Pinpoint the cell where the given text exists, returning its [X, Y] midpoint coordinate. 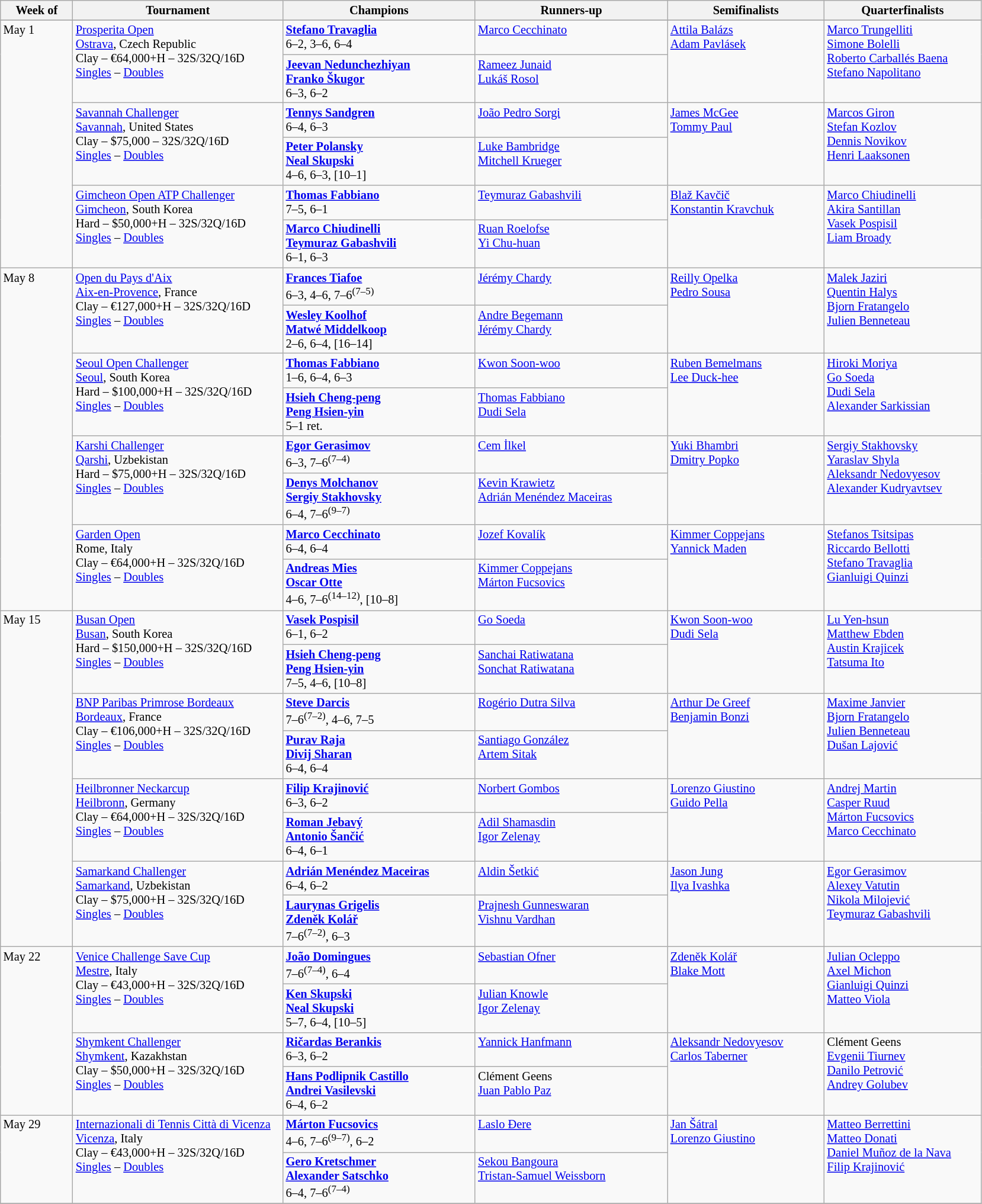
Marco Chiudinelli Teymuraz Gabashvili6–1, 6–3 [379, 243]
Go Soeda [571, 627]
Busan OpenBusan, South Korea Hard – $150,000+H – 32S/32Q/16DSingles – Doubles [178, 651]
Laslo Đere [571, 1134]
Attila Balázs Adam Pavlásek [746, 62]
Stefanos Tsitsipas Riccardo Bellotti Stefano Travaglia Gianluigi Quinzi [903, 567]
Marco Chiudinelli Akira Santillan Vasek Pospisil Liam Broady [903, 226]
Garden OpenRome, Italy Clay – €64,000+H – 32S/32Q/16DSingles – Doubles [178, 567]
Jason Jung Ilya Ivashka [746, 904]
Stefano Travaglia6–2, 3–6, 6–4 [379, 37]
Prosperita OpenOstrava, Czech Republic Clay – €64,000+H – 32S/32Q/16DSingles – Doubles [178, 62]
Maxime Janvier Bjorn Fratangelo Julien Benneteau Dušan Lajović [903, 736]
Jozef Kovalík [571, 542]
Ruben Bemelmans Lee Duck-hee [746, 394]
Yannick Hanfmann [571, 1049]
Kimmer Coppejans Márton Fucsovics [571, 584]
Savannah ChallengerSavannah, United States Clay – $75,000 – 32S/32Q/16DSingles – Doubles [178, 143]
Aleksandr Nedovyesov Carlos Taberner [746, 1073]
Kwon Soon-woo Dudi Sela [746, 651]
Roman Jebavý Antonio Šančić6–4, 6–1 [379, 837]
Yuki Bhambri Dmitry Popko [746, 480]
Ken Skupski Neal Skupski5–7, 6–4, [10–5] [379, 1008]
Runners-up [571, 10]
Kwon Soon-woo [571, 371]
May 22 [37, 1030]
Julian Knowle Igor Zelenay [571, 1008]
Frances Tiafoe6–3, 4–6, 7–6(7–5) [379, 287]
Ruan Roelofse Yi Chu-huan [571, 243]
Filip Krajinović6–3, 6–2 [379, 795]
Jérémy Chardy [571, 287]
Champions [379, 10]
James McGee Tommy Paul [746, 143]
Karshi ChallengerQarshi, Uzbekistan Hard – $75,000+H – 32S/32Q/16DSingles – Doubles [178, 480]
Seoul Open ChallengerSeoul, South Korea Hard – $100,000+H – 32S/32Q/16DSingles – Doubles [178, 394]
Purav Raja Divij Sharan6–4, 6–4 [379, 754]
Hsieh Cheng-peng Peng Hsien-yin7–5, 4–6, [10–8] [379, 669]
Steve Darcis7–6(7–2), 4–6, 7–5 [379, 712]
Arthur De Greef Benjamin Bonzi [746, 736]
Hans Podlipnik Castillo Andrei Vasilevski6–4, 6–2 [379, 1090]
Rameez Junaid Lukáš Rosol [571, 79]
Aldin Šetkić [571, 878]
Tennys Sandgren6–4, 6–3 [379, 120]
Egor Gerasimov Alexey Vatutin Nikola Milojević Teymuraz Gabashvili [903, 904]
Ričardas Berankis6–3, 6–2 [379, 1049]
Teymuraz Gabashvili [571, 203]
Laurynas Grigelis Zdeněk Kolář7–6(7–2), 6–3 [379, 920]
Rogério Dutra Silva [571, 712]
Kevin Krawietz Adrián Menéndez Maceiras [571, 499]
May 29 [37, 1159]
Gimcheon Open ATP ChallengerGimcheon, South Korea Hard – $50,000+H – 32S/32Q/16DSingles – Doubles [178, 226]
Open du Pays d'AixAix-en-Provence, France Clay – €127,000+H – 32S/32Q/16DSingles – Doubles [178, 310]
Thomas Fabbiano Dudi Sela [571, 412]
Tournament [178, 10]
Andrej Martin Casper Ruud Márton Fucsovics Marco Cecchinato [903, 820]
Thomas Fabbiano7–5, 6–1 [379, 203]
Hiroki Moriya Go Soeda Dudi Sela Alexander Sarkissian [903, 394]
May 15 [37, 778]
Egor Gerasimov6–3, 7–6(7–4) [379, 455]
Venice Challenge Save CupMestre, Italy Clay – €43,000+H – 32S/32Q/16DSingles – Doubles [178, 989]
Luke Bambridge Mitchell Krueger [571, 161]
May 1 [37, 144]
Julian Ocleppo Axel Michon Gianluigi Quinzi Matteo Viola [903, 989]
Malek Jaziri Quentin Halys Bjorn Fratangelo Julien Benneteau [903, 310]
Gero Kretschmer Alexander Satschko6–4, 7–6(7–4) [379, 1177]
Peter Polansky Neal Skupski4–6, 6–3, [10–1] [379, 161]
Week of [37, 10]
Márton Fucsovics4–6, 7–6(9–7), 6–2 [379, 1134]
Adrián Menéndez Maceiras6–4, 6–2 [379, 878]
May 8 [37, 439]
Prajnesh Gunneswaran Vishnu Vardhan [571, 920]
Clément Geens Evgenii Tiurnev Danilo Petrović Andrey Golubev [903, 1073]
Hsieh Cheng-peng Peng Hsien-yin5–1 ret. [379, 412]
Semifinalists [746, 10]
Internazionali di Tennis Città di VicenzaVicenza, Italy Clay – €43,000+H – 32S/32Q/16DSingles – Doubles [178, 1159]
Norbert Gombos [571, 795]
Heilbronner NeckarcupHeilbronn, Germany Clay – €64,000+H – 32S/32Q/16DSingles – Doubles [178, 820]
Sekou Bangoura Tristan-Samuel Weissborn [571, 1177]
Lu Yen-hsun Matthew Ebden Austin Krajicek Tatsuma Ito [903, 651]
BNP Paribas Primrose BordeauxBordeaux, France Clay – €106,000+H – 32S/32Q/16DSingles – Doubles [178, 736]
Blaž Kavčič Konstantin Kravchuk [746, 226]
Jeevan Nedunchezhiyan Franko Škugor6–3, 6–2 [379, 79]
Adil Shamasdin Igor Zelenay [571, 837]
Andreas Mies Oscar Otte4–6, 7–6(14–12), [10–8] [379, 584]
Quarterfinalists [903, 10]
Sergiy Stakhovsky Yaraslav Shyla Aleksandr Nedovyesov Alexander Kudryavtsev [903, 480]
João Domingues7–6(7–4), 6–4 [379, 965]
Matteo Berrettini Matteo Donati Daniel Muñoz de la Nava Filip Krajinović [903, 1159]
João Pedro Sorgi [571, 120]
Clément Geens Juan Pablo Paz [571, 1090]
Lorenzo Giustino Guido Pella [746, 820]
Marco Trungelliti Simone Bolelli Roberto Carballés Baena Stefano Napolitano [903, 62]
Marcos Giron Stefan Kozlov Dennis Novikov Henri Laaksonen [903, 143]
Denys Molchanov Sergiy Stakhovsky6–4, 7–6(9–7) [379, 499]
Reilly Opelka Pedro Sousa [746, 310]
Thomas Fabbiano1–6, 6–4, 6–3 [379, 371]
Samarkand ChallengerSamarkand, Uzbekistan Clay – $75,000+H – 32S/32Q/16DSingles – Doubles [178, 904]
Jan Šátral Lorenzo Giustino [746, 1159]
Andre Begemann Jérémy Chardy [571, 329]
Cem İlkel [571, 455]
Shymkent ChallengerShymkent, Kazakhstan Clay – $50,000+H – 32S/32Q/16DSingles – Doubles [178, 1073]
Marco Cecchinato [571, 37]
Sebastian Ofner [571, 965]
Kimmer Coppejans Yannick Maden [746, 567]
Zdeněk Kolář Blake Mott [746, 989]
Santiago González Artem Sitak [571, 754]
Vasek Pospisil6–1, 6–2 [379, 627]
Marco Cecchinato6–4, 6–4 [379, 542]
Sanchai Ratiwatana Sonchat Ratiwatana [571, 669]
Wesley Koolhof Matwé Middelkoop2–6, 6–4, [16–14] [379, 329]
